Detect which cell encompasses the target text, then output its (X, Y) center coordinate. 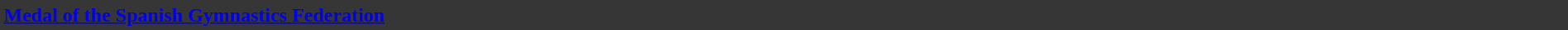
Medal of the Spanish Gymnastics Federation (784, 15)
